Return [X, Y] of the center of cell containing provided text 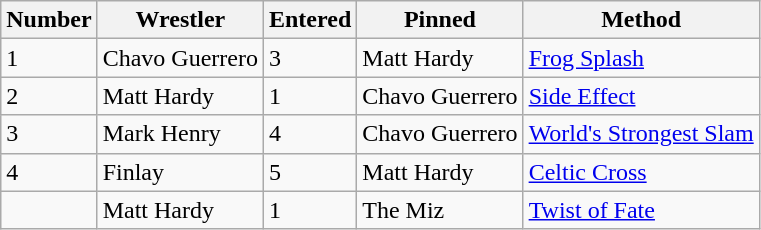
Finlay [180, 172]
Pinned [440, 20]
2 [49, 96]
World's Strongest Slam [641, 134]
Method [641, 20]
The Miz [440, 210]
Number [49, 20]
5 [310, 172]
Side Effect [641, 96]
Wrestler [180, 20]
Twist of Fate [641, 210]
Entered [310, 20]
Frog Splash [641, 58]
Celtic Cross [641, 172]
Mark Henry [180, 134]
